Scan for the cell matching the given text and deliver its [X, Y] coordinate at center. 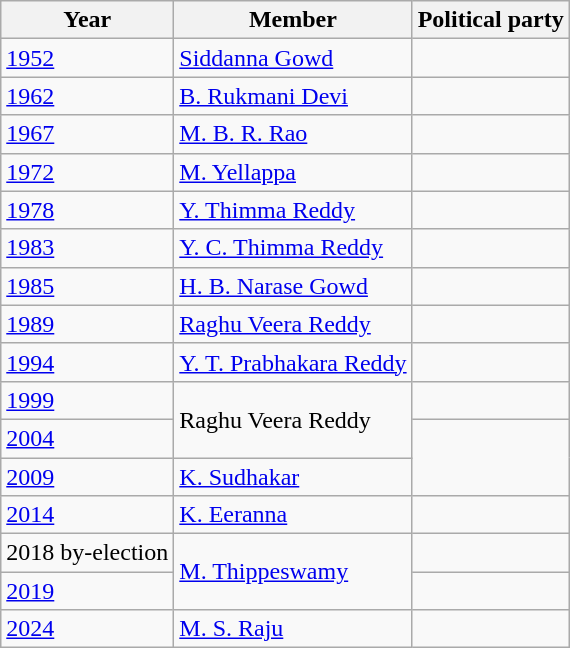
Y. T. Prabhakara Reddy [293, 362]
2019 [88, 591]
1972 [88, 172]
Siddanna Gowd [293, 58]
Member [293, 20]
K. Eeranna [293, 515]
1999 [88, 400]
1952 [88, 58]
2004 [88, 438]
Y. C. Thimma Reddy [293, 248]
M. S. Raju [293, 629]
M. B. R. Rao [293, 134]
2014 [88, 515]
1994 [88, 362]
Y. Thimma Reddy [293, 210]
Year [88, 20]
H. B. Narase Gowd [293, 286]
M. Thippeswamy [293, 572]
1978 [88, 210]
1989 [88, 324]
1983 [88, 248]
M. Yellappa [293, 172]
Political party [490, 20]
1985 [88, 286]
K. Sudhakar [293, 477]
1967 [88, 134]
B. Rukmani Devi [293, 96]
2024 [88, 629]
2018 by-election [88, 553]
2009 [88, 477]
1962 [88, 96]
